Detect which cell encompasses the target text, then output its (x, y) center coordinate. 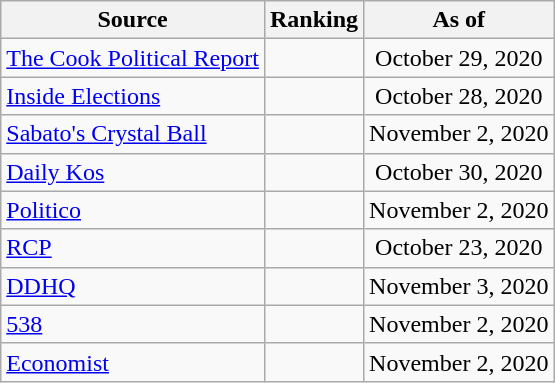
Daily Kos (133, 172)
DDHQ (133, 286)
October 23, 2020 (459, 248)
Source (133, 20)
538 (133, 324)
October 28, 2020 (459, 96)
Ranking (314, 20)
RCP (133, 248)
November 3, 2020 (459, 286)
Inside Elections (133, 96)
Politico (133, 210)
October 30, 2020 (459, 172)
The Cook Political Report (133, 58)
As of (459, 20)
October 29, 2020 (459, 58)
Economist (133, 362)
Sabato's Crystal Ball (133, 134)
